Pinpoint the cell where the given text exists, returning its [X, Y] midpoint coordinate. 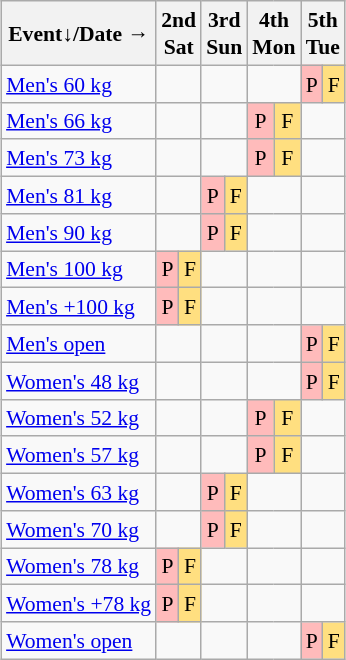
Women's 70 kg [78, 528]
Men's 81 kg [78, 194]
Men's open [78, 344]
Women's 52 kg [78, 418]
Men's +100 kg [78, 306]
Women's 63 kg [78, 492]
2ndSat [178, 33]
4thMon [274, 33]
Women's 57 kg [78, 454]
5thTue [323, 33]
Men's 90 kg [78, 232]
Women's 48 kg [78, 380]
Men's 100 kg [78, 268]
3rdSun [224, 33]
Men's 73 kg [78, 158]
Event↓/Date → [78, 33]
Women's open [78, 640]
Men's 60 kg [78, 84]
Women's 78 kg [78, 566]
Women's +78 kg [78, 604]
Men's 66 kg [78, 120]
